Find where the given text appears and provide that cell's center as [X, Y] coordinate. 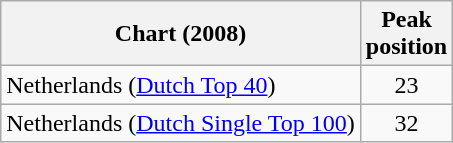
32 [406, 123]
Peakposition [406, 34]
Chart (2008) [181, 34]
Netherlands (Dutch Top 40) [181, 85]
23 [406, 85]
Netherlands (Dutch Single Top 100) [181, 123]
